Capture the cell that displays the provided text and extract its [X, Y] central coordinate. 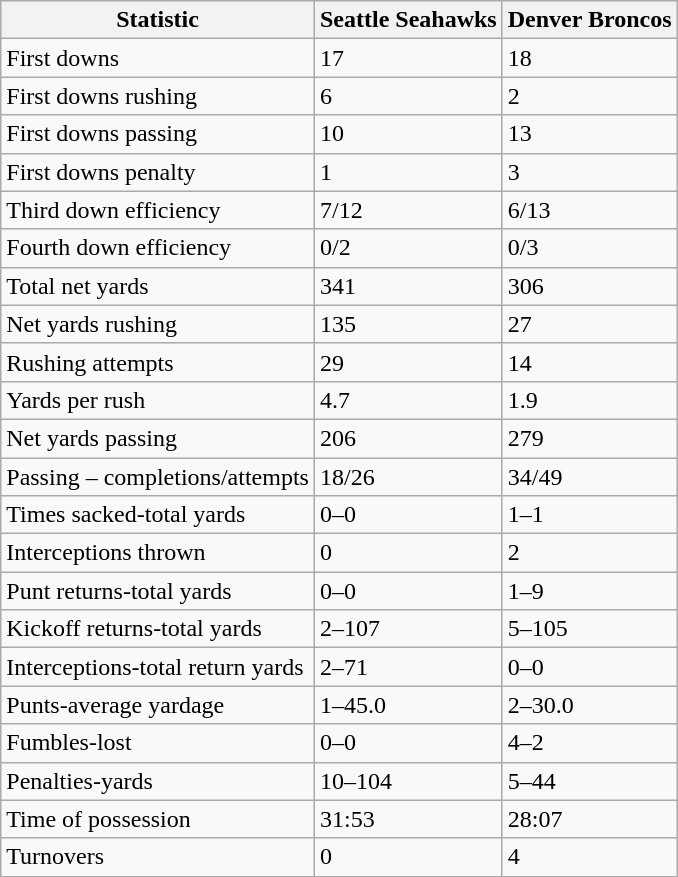
28:07 [590, 819]
First downs passing [158, 134]
First downs penalty [158, 172]
Denver Broncos [590, 20]
5–105 [590, 629]
7/12 [408, 210]
Third down efficiency [158, 210]
341 [408, 286]
Time of possession [158, 819]
First downs [158, 58]
Interceptions thrown [158, 553]
2–107 [408, 629]
10 [408, 134]
4 [590, 857]
First downs rushing [158, 96]
Kickoff returns-total yards [158, 629]
Punt returns-total yards [158, 591]
206 [408, 438]
279 [590, 438]
1–1 [590, 515]
0/2 [408, 248]
Net yards passing [158, 438]
0/3 [590, 248]
Penalties-yards [158, 781]
17 [408, 58]
1 [408, 172]
13 [590, 134]
Yards per rush [158, 400]
2–71 [408, 667]
10–104 [408, 781]
Statistic [158, 20]
2–30.0 [590, 705]
Times sacked-total yards [158, 515]
4–2 [590, 743]
14 [590, 362]
Fumbles-lost [158, 743]
1.9 [590, 400]
6 [408, 96]
34/49 [590, 477]
18/26 [408, 477]
Passing – completions/attempts [158, 477]
29 [408, 362]
27 [590, 324]
135 [408, 324]
4.7 [408, 400]
Interceptions-total return yards [158, 667]
5–44 [590, 781]
Seattle Seahawks [408, 20]
306 [590, 286]
Turnovers [158, 857]
3 [590, 172]
Net yards rushing [158, 324]
1–9 [590, 591]
18 [590, 58]
Total net yards [158, 286]
Fourth down efficiency [158, 248]
1–45.0 [408, 705]
6/13 [590, 210]
Punts-average yardage [158, 705]
31:53 [408, 819]
Rushing attempts [158, 362]
